Scan for the cell matching the given text and deliver its (X, Y) coordinate at center. 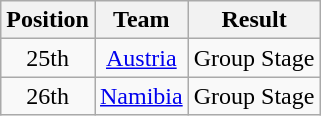
Team (141, 20)
Result (254, 20)
Position (48, 20)
25th (48, 58)
26th (48, 96)
Namibia (141, 96)
Austria (141, 58)
